Identify which cell holds the provided text, then report its (X, Y) central coordinate. 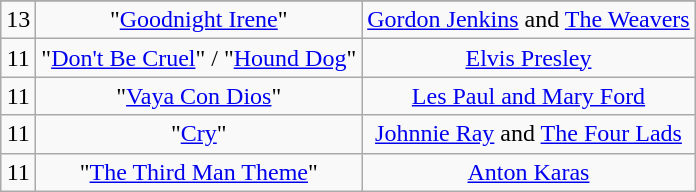
Les Paul and Mary Ford (529, 96)
"Vaya Con Dios" (199, 96)
Elvis Presley (529, 58)
"Don't Be Cruel" / "Hound Dog" (199, 58)
Gordon Jenkins and The Weavers (529, 20)
13 (18, 20)
Anton Karas (529, 172)
"The Third Man Theme" (199, 172)
"Cry" (199, 134)
"Goodnight Irene" (199, 20)
Johnnie Ray and The Four Lads (529, 134)
